Pinpoint the cell where the given text exists, returning its [x, y] midpoint coordinate. 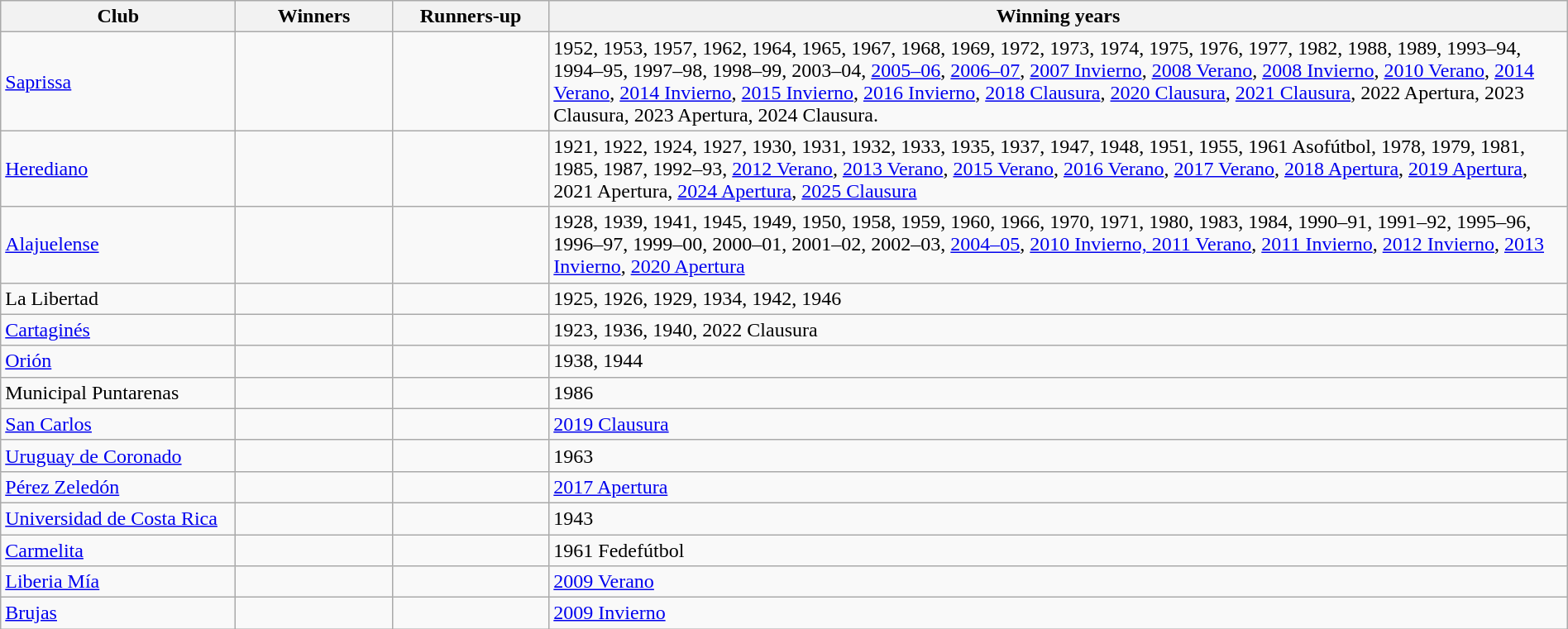
Brujas [118, 613]
Alajuelense [118, 245]
Club [118, 17]
Cartaginés [118, 330]
Saprissa [118, 81]
Pérez Zeledón [118, 487]
Universidad de Costa Rica [118, 518]
Liberia Mía [118, 582]
1925, 1926, 1929, 1934, 1942, 1946 [1059, 298]
San Carlos [118, 424]
Carmelita [118, 550]
1943 [1059, 518]
2009 Invierno [1059, 613]
Orión [118, 361]
Uruguay de Coronado [118, 455]
Municipal Puntarenas [118, 393]
2017 Apertura [1059, 487]
La Libertad [118, 298]
Winning years [1059, 17]
1938, 1944 [1059, 361]
Runners-up [470, 17]
2009 Verano [1059, 582]
1923, 1936, 1940, 2022 Clausura [1059, 330]
1963 [1059, 455]
Herediano [118, 169]
Winners [314, 17]
2019 Clausura [1059, 424]
1961 Fedefútbol [1059, 550]
1986 [1059, 393]
